Search for the cell housing the specified text and yield its [x, y] center coordinate. 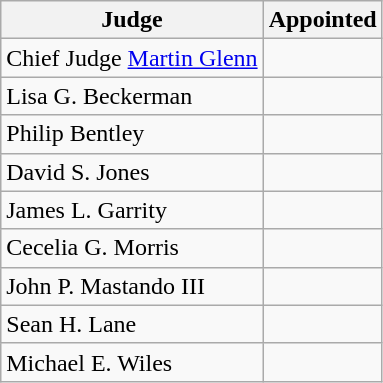
Appointed [322, 20]
Cecelia G. Morris [132, 248]
Chief Judge Martin Glenn [132, 58]
Michael E. Wiles [132, 362]
James L. Garrity [132, 210]
Lisa G. Beckerman [132, 96]
Judge [132, 20]
David S. Jones [132, 172]
John P. Mastando III [132, 286]
Philip Bentley [132, 134]
Sean H. Lane [132, 324]
